Identify which cell holds the provided text, then report its [x, y] central coordinate. 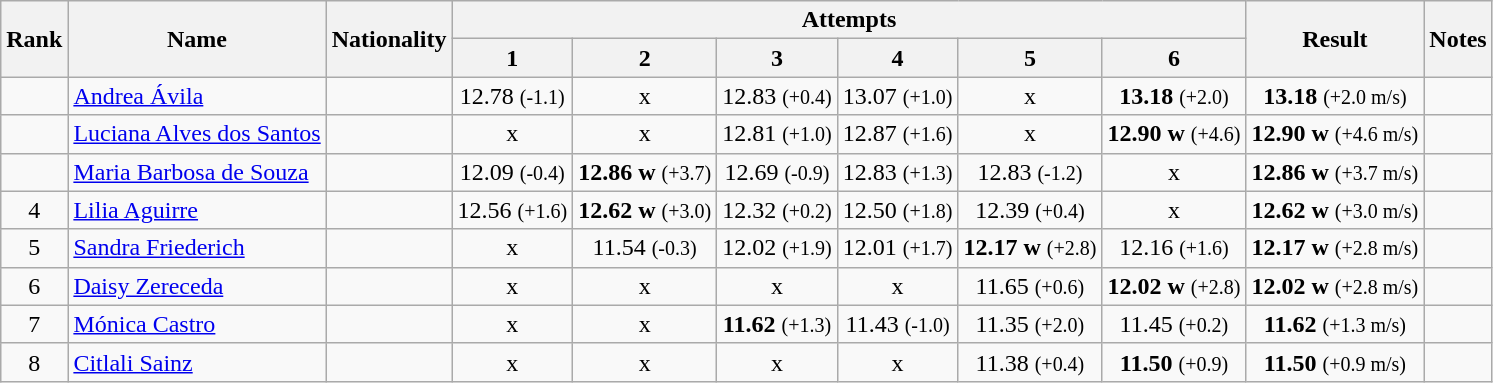
12.83 (+0.4) [778, 96]
12.50 (+1.8) [898, 210]
7 [34, 324]
13.18 (+2.0 m/s) [1335, 96]
12.81 (+1.0) [778, 134]
12.16 (+1.6) [1174, 248]
Lilia Aguirre [197, 210]
Nationality [389, 39]
Andrea Ávila [197, 96]
12.86 w (+3.7 m/s) [1335, 172]
Citlali Sainz [197, 362]
11.35 (+2.0) [1030, 324]
Attempts [849, 20]
12.87 (+1.6) [898, 134]
11.62 (+1.3) [778, 324]
3 [778, 58]
12.90 w (+4.6 m/s) [1335, 134]
12.39 (+0.4) [1030, 210]
12.17 w (+2.8 m/s) [1335, 248]
11.50 (+0.9) [1174, 362]
11.65 (+0.6) [1030, 286]
11.62 (+1.3 m/s) [1335, 324]
11.43 (-1.0) [898, 324]
Notes [1458, 39]
12.02 w (+2.8) [1174, 286]
8 [34, 362]
12.01 (+1.7) [898, 248]
11.45 (+0.2) [1174, 324]
12.02 w (+2.8 m/s) [1335, 286]
Result [1335, 39]
12.09 (-0.4) [512, 172]
13.18 (+2.0) [1174, 96]
Rank [34, 39]
1 [512, 58]
12.02 (+1.9) [778, 248]
Maria Barbosa de Souza [197, 172]
12.90 w (+4.6) [1174, 134]
Mónica Castro [197, 324]
Luciana Alves dos Santos [197, 134]
11.38 (+0.4) [1030, 362]
12.69 (-0.9) [778, 172]
Name [197, 39]
12.56 (+1.6) [512, 210]
12.17 w (+2.8) [1030, 248]
12.83 (+1.3) [898, 172]
2 [645, 58]
Sandra Friederich [197, 248]
12.86 w (+3.7) [645, 172]
12.32 (+0.2) [778, 210]
12.83 (-1.2) [1030, 172]
12.62 w (+3.0) [645, 210]
12.78 (-1.1) [512, 96]
11.50 (+0.9 m/s) [1335, 362]
12.62 w (+3.0 m/s) [1335, 210]
13.07 (+1.0) [898, 96]
Daisy Zereceda [197, 286]
11.54 (-0.3) [645, 248]
